Pinpoint the cell where the given text exists, returning its (x, y) midpoint coordinate. 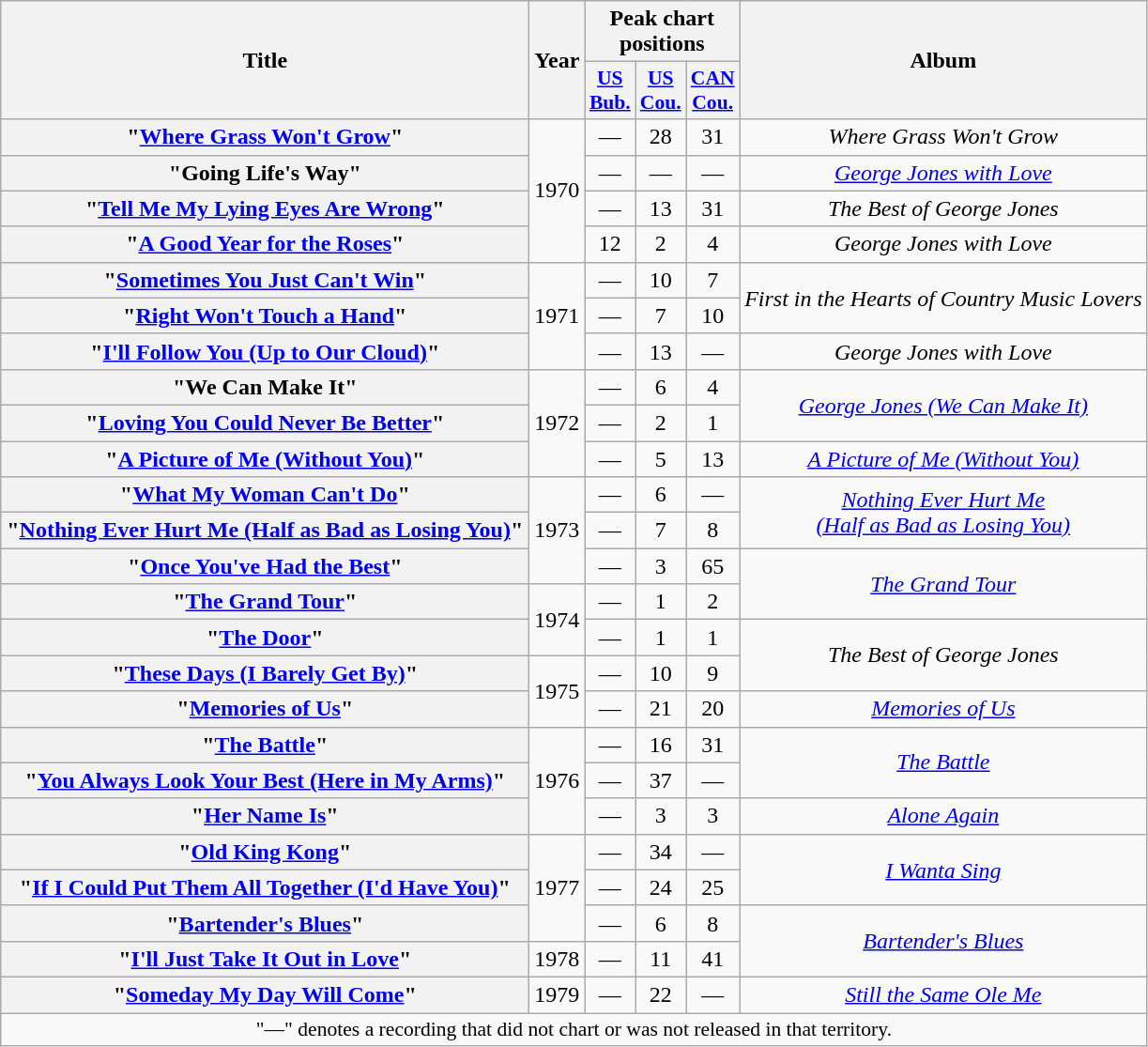
1970 (558, 191)
First in the Hearts of Country Music Lovers (943, 298)
1973 (558, 531)
16 (661, 745)
65 (713, 566)
28 (661, 137)
Bartender's Blues (943, 941)
1974 (558, 620)
George Jones (We Can Make It) (943, 405)
Alone Again (943, 816)
I Wanta Sing (943, 870)
9 (713, 673)
22 (661, 994)
1975 (558, 691)
34 (661, 852)
"We Can Make It" (265, 387)
USCou. (661, 90)
The Battle (943, 762)
"I'll Follow You (Up to Our Cloud)" (265, 351)
"Once You've Had the Best" (265, 566)
CANCou. (713, 90)
41 (713, 959)
1977 (558, 887)
"A Picture of Me (Without You)" (265, 459)
The Grand Tour (943, 584)
"Where Grass Won't Grow" (265, 137)
"I'll Just Take It Out in Love" (265, 959)
11 (661, 959)
"Memories of Us" (265, 709)
"The Battle" (265, 745)
"Old King Kong" (265, 852)
21 (661, 709)
"Going Life's Way" (265, 173)
24 (661, 887)
Year (558, 60)
"Tell Me My Lying Eyes Are Wrong" (265, 208)
"What My Woman Can't Do" (265, 495)
Nothing Ever Hurt Me(Half as Bad as Losing You) (943, 513)
1978 (558, 959)
"The Grand Tour" (265, 602)
1971 (558, 316)
"A Good Year for the Roses" (265, 244)
A Picture of Me (Without You) (943, 459)
Peak chartpositions (663, 32)
"Sometimes You Just Can't Win" (265, 280)
"Loving You Could Never Be Better" (265, 423)
"—" denotes a recording that did not chart or was not released in that territory. (574, 1029)
Album (943, 60)
25 (713, 887)
Still the Same Ole Me (943, 994)
"Right Won't Touch a Hand" (265, 316)
"Her Name Is" (265, 816)
37 (661, 780)
Where Grass Won't Grow (943, 137)
"These Days (I Barely Get By)" (265, 673)
"The Door" (265, 638)
"Bartender's Blues" (265, 923)
Title (265, 60)
12 (610, 244)
USBub. (610, 90)
"If I Could Put Them All Together (I'd Have You)" (265, 887)
5 (661, 459)
1976 (558, 780)
"Someday My Day Will Come" (265, 994)
1972 (558, 423)
"Nothing Ever Hurt Me (Half as Bad as Losing You)" (265, 531)
20 (713, 709)
1979 (558, 994)
"You Always Look Your Best (Here in My Arms)" (265, 780)
Memories of Us (943, 709)
